Identify which cell holds the provided text, then report its (X, Y) central coordinate. 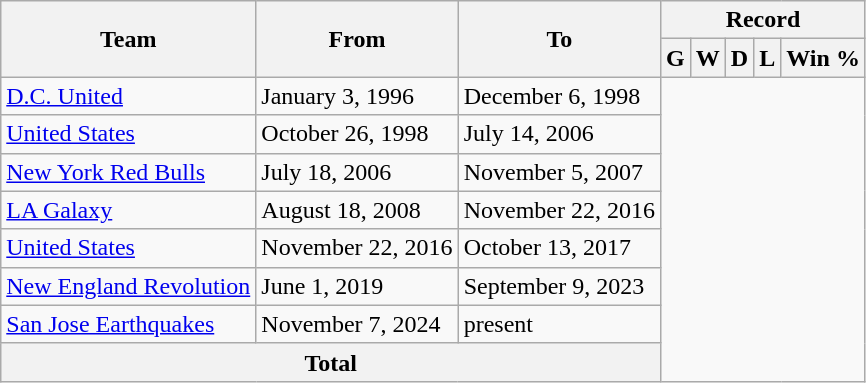
New York Red Bulls (128, 172)
July 14, 2006 (559, 134)
October 26, 1998 (357, 134)
From (357, 39)
Team (128, 39)
LA Galaxy (128, 210)
G (675, 58)
Record (762, 20)
New England Revolution (128, 286)
July 18, 2006 (357, 172)
Win % (824, 58)
November 7, 2024 (357, 324)
June 1, 2019 (357, 286)
W (708, 58)
To (559, 39)
September 9, 2023 (559, 286)
December 6, 1998 (559, 96)
D.C. United (128, 96)
January 3, 1996 (357, 96)
present (559, 324)
L (768, 58)
October 13, 2017 (559, 248)
August 18, 2008 (357, 210)
Total (331, 362)
November 5, 2007 (559, 172)
D (739, 58)
San Jose Earthquakes (128, 324)
